Output the [X, Y] coordinate of the center of the cell containing the given text.  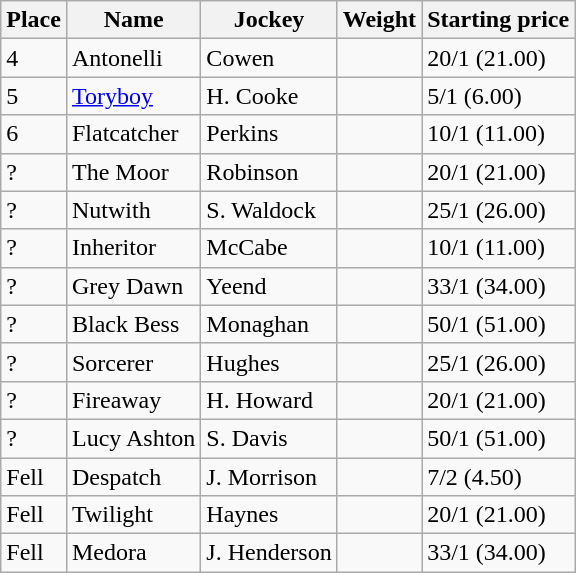
4 [34, 58]
S. Davis [269, 438]
The Moor [133, 172]
Weight [379, 20]
Monaghan [269, 324]
5 [34, 96]
J. Henderson [269, 553]
Twilight [133, 515]
Medora [133, 553]
Cowen [269, 58]
Nutwith [133, 210]
Name [133, 20]
H. Cooke [269, 96]
Hughes [269, 362]
Fireaway [133, 400]
Sorcerer [133, 362]
Antonelli [133, 58]
Grey Dawn [133, 286]
H. Howard [269, 400]
Black Bess [133, 324]
Robinson [269, 172]
Inheritor [133, 248]
6 [34, 134]
Place [34, 20]
Perkins [269, 134]
7/2 (4.50) [498, 477]
McCabe [269, 248]
Jockey [269, 20]
Lucy Ashton [133, 438]
Flatcatcher [133, 134]
5/1 (6.00) [498, 96]
Yeend [269, 286]
J. Morrison [269, 477]
S. Waldock [269, 210]
Haynes [269, 515]
Toryboy [133, 96]
Despatch [133, 477]
Starting price [498, 20]
